Locate the cell with the specified text and output its (x, y) center coordinate. 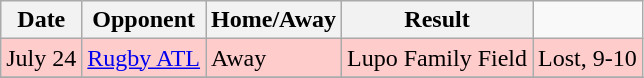
Opponent (144, 20)
July 24 (42, 58)
Away (274, 58)
Rugby ATL (144, 58)
Lost, 9-10 (588, 58)
Date (42, 20)
Lupo Family Field (438, 58)
Result (438, 20)
Home/Away (274, 20)
